Extract the (X, Y) coordinate from the center of the cell holding the provided text.  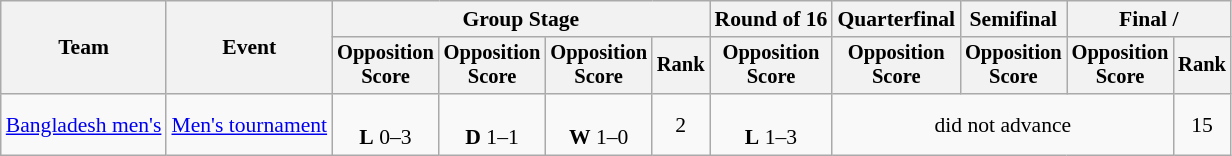
Quarterfinal (896, 19)
Bangladesh men's (84, 124)
Semifinal (1014, 19)
Final / (1149, 19)
W 1–0 (598, 124)
2 (681, 124)
L 0–3 (386, 124)
D 1–1 (492, 124)
Team (84, 48)
Round of 16 (772, 19)
Event (249, 48)
15 (1202, 124)
L 1–3 (772, 124)
Men's tournament (249, 124)
did not advance (1002, 124)
Group Stage (520, 19)
